Return [x, y] of the center of cell containing provided text 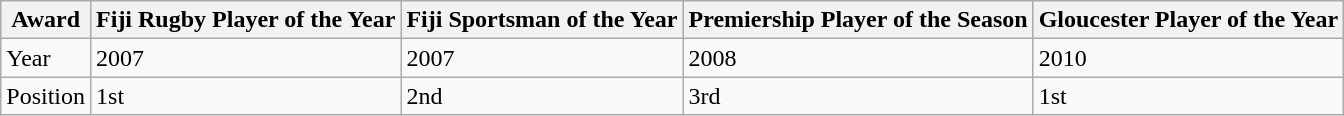
2010 [1188, 58]
Gloucester Player of the Year [1188, 20]
3rd [858, 96]
Award [46, 20]
2008 [858, 58]
Year [46, 58]
Fiji Rugby Player of the Year [246, 20]
Fiji Sportsman of the Year [542, 20]
Premiership Player of the Season [858, 20]
Position [46, 96]
2nd [542, 96]
